Provide the (x, y) coordinate of the cell's center where the given text is located.  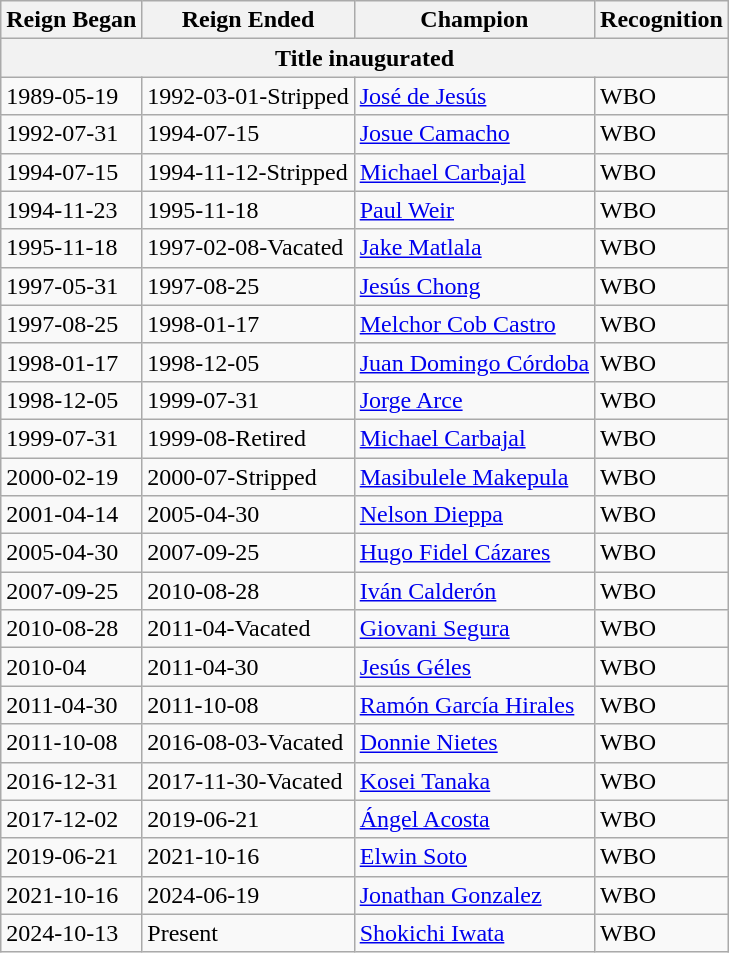
1997-05-31 (72, 286)
2000-02-19 (72, 477)
2016-12-31 (72, 781)
Title inaugurated (365, 58)
1992-03-01-Stripped (248, 96)
Jorge Arce (474, 400)
Paul Weir (474, 210)
Champion (474, 20)
Jesús Chong (474, 286)
1989-05-19 (72, 96)
Reign Ended (248, 20)
Iván Calderón (474, 591)
2010-04 (72, 667)
Ramón García Hirales (474, 705)
Jonathan Gonzalez (474, 895)
Nelson Dieppa (474, 515)
1999-08-Retired (248, 438)
2017-12-02 (72, 819)
2017-11-30-Vacated (248, 781)
2001-04-14 (72, 515)
Masibulele Makepula (474, 477)
2024-10-13 (72, 933)
Hugo Fidel Cázares (474, 553)
2016-08-03-Vacated (248, 743)
1994-11-12-Stripped (248, 172)
2000-07-Stripped (248, 477)
Melchor Cob Castro (474, 324)
Donnie Nietes (474, 743)
Reign Began (72, 20)
2011-04-Vacated (248, 629)
Giovani Segura (474, 629)
1997-02-08-Vacated (248, 248)
Ángel Acosta (474, 819)
2024-06-19 (248, 895)
Shokichi Iwata (474, 933)
José de Jesús (474, 96)
1994-11-23 (72, 210)
Recognition (662, 20)
Juan Domingo Córdoba (474, 362)
Jesús Géles (474, 667)
Elwin Soto (474, 857)
Josue Camacho (474, 134)
Jake Matlala (474, 248)
Kosei Tanaka (474, 781)
1992-07-31 (72, 134)
Present (248, 933)
